Detect which cell encompasses the target text, then output its [X, Y] center coordinate. 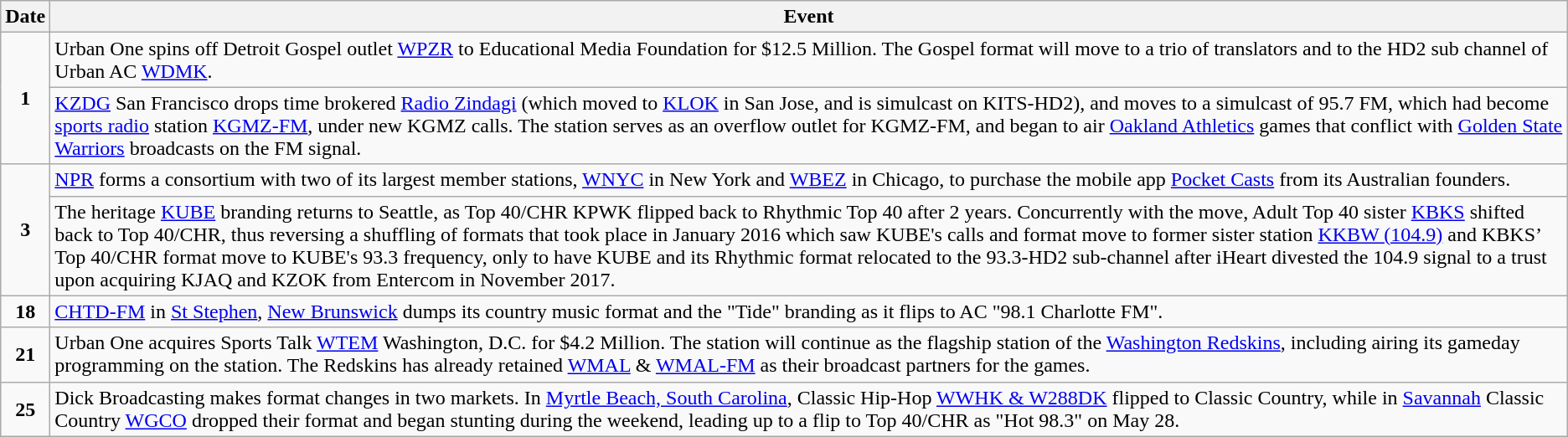
25 [25, 409]
18 [25, 311]
Date [25, 17]
Event [809, 17]
21 [25, 355]
CHTD-FM in St Stephen, New Brunswick dumps its country music format and the "Tide" branding as it flips to AC "98.1 Charlotte FM". [809, 311]
3 [25, 229]
1 [25, 99]
